Pinpoint the cell where the given text exists, returning its (x, y) midpoint coordinate. 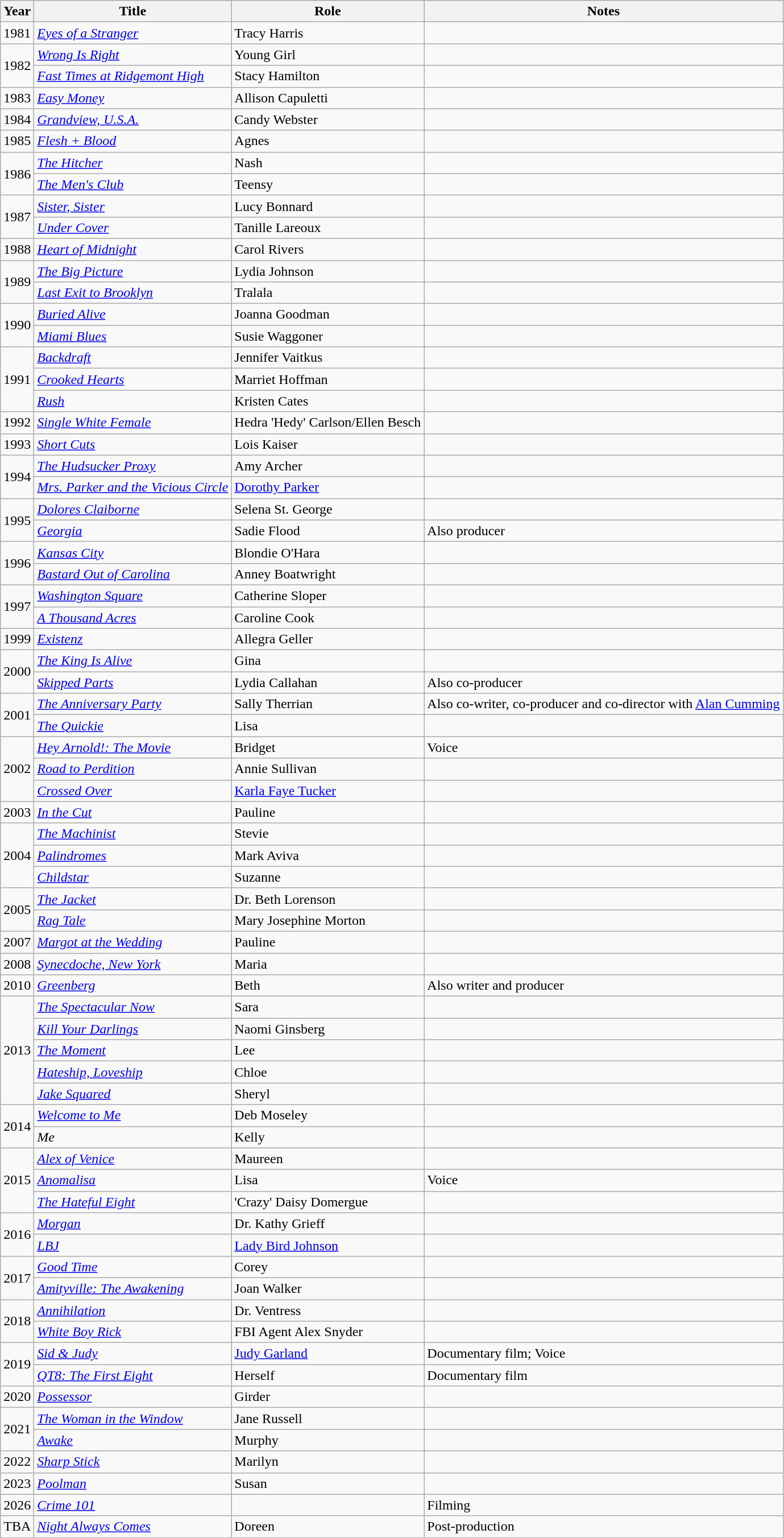
The Moment (133, 1051)
Miami Blues (133, 336)
Lydia Callahan (327, 683)
Also writer and producer (604, 986)
Lucy Bonnard (327, 206)
Allegra Geller (327, 639)
1996 (17, 563)
Agnes (327, 141)
Palindromes (133, 855)
Caroline Cook (327, 617)
Anney Boatwright (327, 574)
The Woman in the Window (133, 1419)
Jake Squared (133, 1094)
Kill Your Darlings (133, 1029)
Corey (327, 1267)
Rush (133, 401)
Sister, Sister (133, 206)
Possessor (133, 1397)
The Big Picture (133, 271)
Deb Moseley (327, 1115)
2008 (17, 964)
1989 (17, 282)
2019 (17, 1365)
Alex of Venice (133, 1159)
Sheryl (327, 1094)
2020 (17, 1397)
Crooked Hearts (133, 379)
Chloe (327, 1072)
TBA (17, 1527)
Crime 101 (133, 1505)
Stacy Hamilton (327, 76)
Existenz (133, 639)
Lydia Johnson (327, 271)
'Crazy' Daisy Domergue (327, 1202)
The King Is Alive (133, 661)
QT8: The First Eight (133, 1375)
Year (17, 11)
Also producer (604, 531)
Bridget (327, 747)
Hateship, Loveship (133, 1072)
Dorothy Parker (327, 487)
Judy Garland (327, 1354)
Girder (327, 1397)
2001 (17, 715)
Susan (327, 1483)
Crossed Over (133, 791)
Tanille Lareoux (327, 228)
Mark Aviva (327, 855)
Margot at the Wedding (133, 942)
Kelly (327, 1137)
Sharp Stick (133, 1462)
Georgia (133, 531)
Kansas City (133, 552)
Lois Kaiser (327, 444)
1986 (17, 173)
Also co-producer (604, 683)
The Hudsucker Proxy (133, 466)
LBJ (133, 1245)
Hedra 'Hedy' Carlson/Ellen Besch (327, 423)
Easy Money (133, 98)
Backdraft (133, 358)
Morgan (133, 1223)
1983 (17, 98)
Documentary film; Voice (604, 1354)
Maureen (327, 1159)
Doreen (327, 1527)
Childstar (133, 877)
Skipped Parts (133, 683)
Amityville: The Awakening (133, 1288)
1992 (17, 423)
Me (133, 1137)
2004 (17, 855)
1994 (17, 477)
Grandview, U.S.A. (133, 119)
Candy Webster (327, 119)
Poolman (133, 1483)
Bastard Out of Carolina (133, 574)
The Spectacular Now (133, 1007)
Greenberg (133, 986)
Dr. Ventress (327, 1310)
Kristen Cates (327, 401)
Mrs. Parker and the Vicious Circle (133, 487)
2021 (17, 1429)
2022 (17, 1462)
Young Girl (327, 55)
The Quickie (133, 726)
Road to Perdition (133, 769)
1985 (17, 141)
Annihilation (133, 1310)
Sadie Flood (327, 531)
2023 (17, 1483)
Filming (604, 1505)
Night Always Comes (133, 1527)
Heart of Midnight (133, 249)
Marilyn (327, 1462)
2000 (17, 672)
Murphy (327, 1440)
Susie Waggoner (327, 336)
Wrong Is Right (133, 55)
Dr. Beth Lorenson (327, 899)
1987 (17, 217)
The Anniversary Party (133, 704)
Synecdoche, New York (133, 964)
1997 (17, 606)
Tracy Harris (327, 33)
Welcome to Me (133, 1115)
Sara (327, 1007)
Awake (133, 1440)
Role (327, 11)
Karla Faye Tucker (327, 791)
Amy Archer (327, 466)
2010 (17, 986)
2026 (17, 1505)
1993 (17, 444)
Sid & Judy (133, 1354)
Rag Tale (133, 920)
White Boy Rick (133, 1332)
Beth (327, 986)
Blondie O'Hara (327, 552)
The Machinist (133, 834)
Naomi Ginsberg (327, 1029)
The Hitcher (133, 163)
Nash (327, 163)
Good Time (133, 1267)
2018 (17, 1321)
Jennifer Vaitkus (327, 358)
Hey Arnold!: The Movie (133, 747)
2016 (17, 1234)
Dr. Kathy Grieff (327, 1223)
Teensy (327, 184)
Catherine Sloper (327, 596)
Buried Alive (133, 315)
Fast Times at Ridgemont High (133, 76)
Suzanne (327, 877)
1999 (17, 639)
Marriet Hoffman (327, 379)
Tralala (327, 293)
The Men's Club (133, 184)
1982 (17, 65)
2003 (17, 812)
Gina (327, 661)
A Thousand Acres (133, 617)
Title (133, 11)
Selena St. George (327, 509)
In the Cut (133, 812)
FBI Agent Alex Snyder (327, 1332)
Lee (327, 1051)
1984 (17, 119)
Last Exit to Brooklyn (133, 293)
Washington Square (133, 596)
2015 (17, 1180)
2014 (17, 1126)
1990 (17, 325)
Post-production (604, 1527)
Mary Josephine Morton (327, 920)
Single White Female (133, 423)
Anomalisa (133, 1180)
2007 (17, 942)
Joanna Goodman (327, 315)
1988 (17, 249)
2013 (17, 1051)
1995 (17, 520)
Under Cover (133, 228)
Jane Russell (327, 1419)
2005 (17, 909)
Carol Rivers (327, 249)
Allison Capuletti (327, 98)
Notes (604, 11)
Eyes of a Stranger (133, 33)
The Hateful Eight (133, 1202)
Joan Walker (327, 1288)
Sally Therrian (327, 704)
Also co-writer, co-producer and co-director with Alan Cumming (604, 704)
Flesh + Blood (133, 141)
Lady Bird Johnson (327, 1245)
Short Cuts (133, 444)
Stevie (327, 834)
Dolores Claiborne (133, 509)
2002 (17, 769)
1981 (17, 33)
Maria (327, 964)
Documentary film (604, 1375)
Annie Sullivan (327, 769)
Herself (327, 1375)
2017 (17, 1277)
1991 (17, 379)
The Jacket (133, 899)
